Search for the cell housing the specified text and yield its [X, Y] center coordinate. 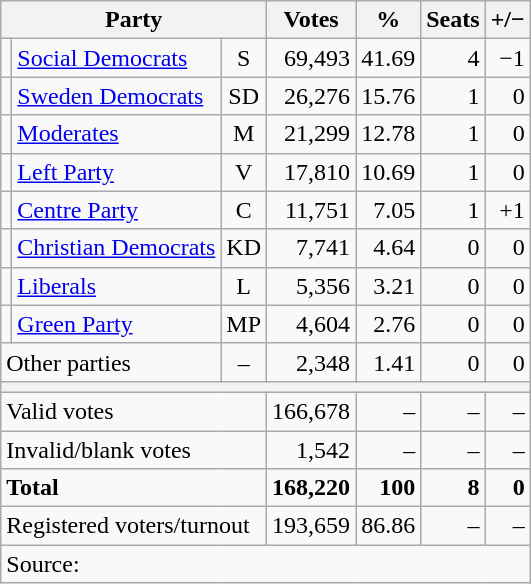
SD [244, 96]
Seats [453, 20]
4,604 [312, 324]
3.21 [388, 286]
1.41 [388, 362]
15.76 [388, 96]
100 [388, 488]
2,348 [312, 362]
KD [244, 248]
Party [134, 20]
Source: [266, 564]
Total [134, 488]
10.69 [388, 172]
% [388, 20]
Liberals [116, 286]
69,493 [312, 58]
V [244, 172]
4.64 [388, 248]
5,356 [312, 286]
Invalid/blank votes [134, 449]
86.86 [388, 526]
1,542 [312, 449]
Christian Democrats [116, 248]
L [244, 286]
S [244, 58]
+/− [508, 20]
C [244, 210]
Moderates [116, 134]
Valid votes [134, 411]
7,741 [312, 248]
12.78 [388, 134]
Other parties [111, 362]
2.76 [388, 324]
−1 [508, 58]
26,276 [312, 96]
Left Party [116, 172]
7.05 [388, 210]
21,299 [312, 134]
193,659 [312, 526]
17,810 [312, 172]
8 [453, 488]
Registered voters/turnout [134, 526]
M [244, 134]
168,220 [312, 488]
41.69 [388, 58]
166,678 [312, 411]
Sweden Democrats [116, 96]
MP [244, 324]
Social Democrats [116, 58]
4 [453, 58]
11,751 [312, 210]
Votes [312, 20]
+1 [508, 210]
Green Party [116, 324]
Centre Party [116, 210]
